Determine the [x, y] coordinate at the center of the cell enclosing the given text.  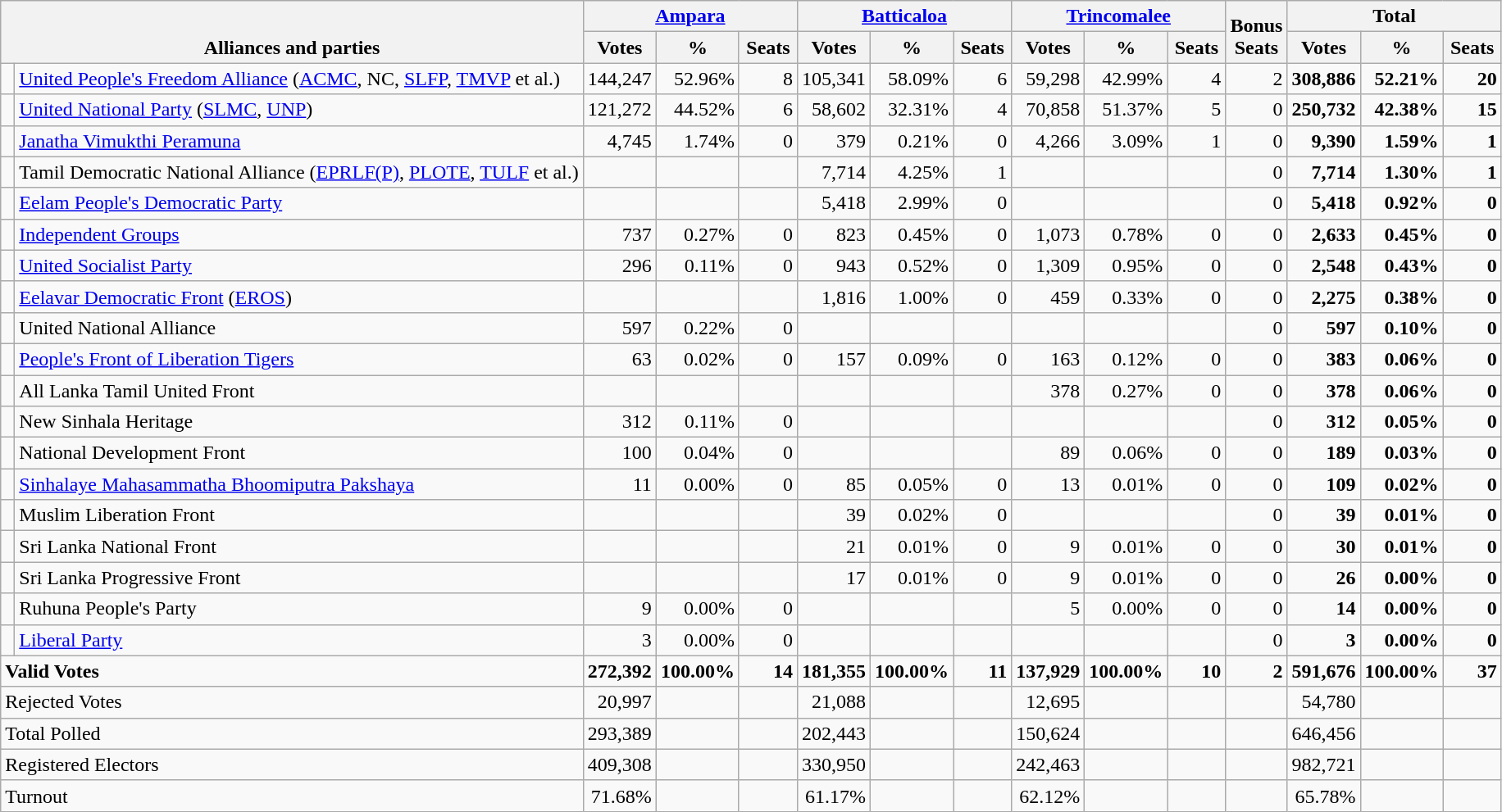
2,633 [1323, 234]
330,950 [833, 764]
71.68% [620, 796]
United People's Freedom Alliance (ACMC, NC, SLFP, TMVP et al.) [298, 79]
Eelam People's Democratic Party [298, 203]
0.95% [1126, 265]
0.78% [1126, 234]
109 [1323, 484]
70,858 [1048, 110]
United National Alliance [298, 328]
Ruhuna People's Party [298, 609]
Valid Votes [292, 671]
59,298 [1048, 79]
0.12% [1126, 359]
44.52% [697, 110]
2,275 [1323, 297]
Alliances and parties [292, 32]
13 [1048, 484]
42.99% [1126, 79]
United Socialist Party [298, 265]
Tamil Democratic National Alliance (EPRLF(P), PLOTE, TULF et al.) [298, 172]
0.04% [697, 453]
0.09% [912, 359]
4.25% [912, 172]
181,355 [833, 671]
0.21% [912, 141]
Turnout [292, 796]
2,548 [1323, 265]
0.38% [1402, 297]
4,745 [620, 141]
National Development Front [298, 453]
105,341 [833, 79]
58.09% [912, 79]
People's Front of Liberation Tigers [298, 359]
100 [620, 453]
1,073 [1048, 234]
459 [1048, 297]
85 [833, 484]
62.12% [1048, 796]
0.52% [912, 265]
21 [833, 547]
Registered Electors [292, 764]
137,929 [1048, 671]
New Sinhala Heritage [298, 422]
12,695 [1048, 702]
Janatha Vimukthi Peramuna [298, 141]
52.96% [697, 79]
1,816 [833, 297]
409,308 [620, 764]
383 [1323, 359]
1.00% [912, 297]
BonusSeats [1256, 32]
89 [1048, 453]
58,602 [833, 110]
8 [767, 79]
30 [1323, 547]
293,389 [620, 733]
Total Polled [292, 733]
Muslim Liberation Front [298, 515]
61.17% [833, 796]
37 [1472, 671]
Ampara [690, 16]
1.59% [1402, 141]
Batticaloa [903, 16]
0.92% [1402, 203]
144,247 [620, 79]
21,088 [833, 702]
1.74% [697, 141]
202,443 [833, 733]
3.09% [1126, 141]
17 [833, 578]
0.43% [1402, 265]
157 [833, 359]
United National Party (SLMC, UNP) [298, 110]
0.10% [1402, 328]
308,886 [1323, 79]
Liberal Party [298, 640]
32.31% [912, 110]
1.30% [1402, 172]
737 [620, 234]
379 [833, 141]
823 [833, 234]
15 [1472, 110]
250,732 [1323, 110]
943 [833, 265]
2.99% [912, 203]
0.33% [1126, 297]
All Lanka Tamil United Front [298, 391]
296 [620, 265]
Rejected Votes [292, 702]
163 [1048, 359]
Total [1394, 16]
Sinhalaye Mahasammatha Bhoomiputra Pakshaya [298, 484]
54,780 [1323, 702]
51.37% [1126, 110]
Eelavar Democratic Front (EROS) [298, 297]
982,721 [1323, 764]
4,266 [1048, 141]
150,624 [1048, 733]
42.38% [1402, 110]
52.21% [1402, 79]
65.78% [1323, 796]
Sri Lanka National Front [298, 547]
591,676 [1323, 671]
Independent Groups [298, 234]
0.03% [1402, 453]
Trincomalee [1118, 16]
242,463 [1048, 764]
26 [1323, 578]
272,392 [620, 671]
121,272 [620, 110]
646,456 [1323, 733]
20,997 [620, 702]
0.22% [697, 328]
20 [1472, 79]
1,309 [1048, 265]
63 [620, 359]
9,390 [1323, 141]
189 [1323, 453]
Sri Lanka Progressive Front [298, 578]
10 [1197, 671]
